Extract the [x, y] coordinate from the center of the cell holding the provided text.  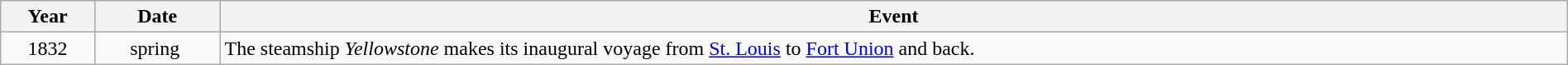
Date [157, 17]
spring [157, 48]
Event [893, 17]
1832 [48, 48]
Year [48, 17]
The steamship Yellowstone makes its inaugural voyage from St. Louis to Fort Union and back. [893, 48]
